Scan for the cell matching the given text and deliver its (X, Y) coordinate at center. 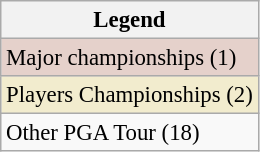
Other PGA Tour (18) (130, 133)
Legend (130, 20)
Players Championships (2) (130, 95)
Major championships (1) (130, 58)
